Identify which cell holds the provided text, then report its (X, Y) central coordinate. 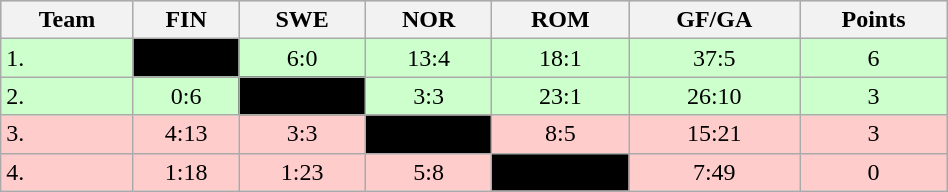
5:8 (428, 172)
SWE (302, 20)
6 (874, 58)
4:13 (186, 134)
7:49 (714, 172)
1:23 (302, 172)
37:5 (714, 58)
13:4 (428, 58)
NOR (428, 20)
1:18 (186, 172)
1. (68, 58)
26:10 (714, 96)
0 (874, 172)
Team (68, 20)
2. (68, 96)
15:21 (714, 134)
4. (68, 172)
8:5 (560, 134)
GF/GA (714, 20)
0:6 (186, 96)
23:1 (560, 96)
ROM (560, 20)
3. (68, 134)
6:0 (302, 58)
18:1 (560, 58)
Points (874, 20)
FIN (186, 20)
